Extract the [X, Y] coordinate from the center of the cell holding the provided text.  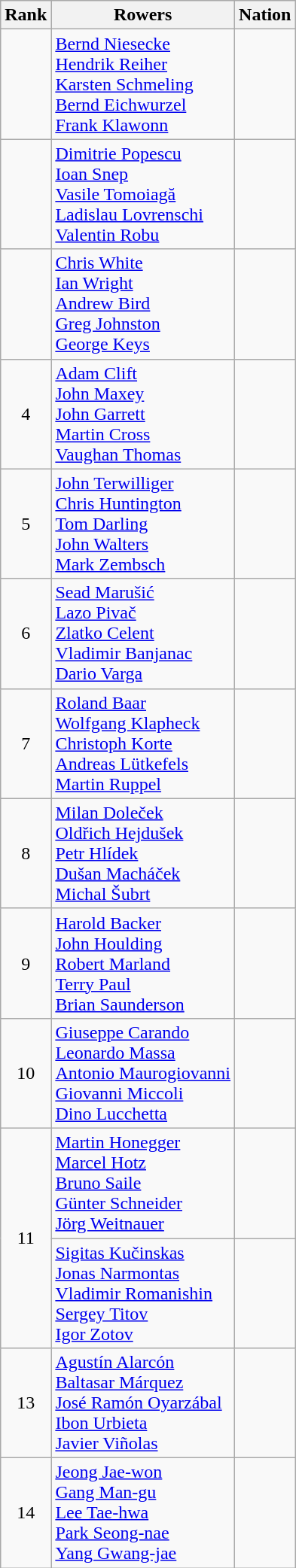
John TerwilligerChris HuntingtonTom DarlingJohn WaltersMark Zembsch [143, 524]
Harold BackerJohn HouldingRobert MarlandTerry PaulBrian Saunderson [143, 963]
5 [26, 524]
10 [26, 1073]
Bernd NieseckeHendrik ReiherKarsten SchmelingBernd EichwurzelFrank Klawonn [143, 84]
13 [26, 1403]
6 [26, 634]
Sigitas KučinskasJonas NarmontasVladimir RomanishinSergey TitovIgor Zotov [143, 1293]
Rowers [143, 15]
Roland BaarWolfgang KlapheckChristoph KorteAndreas LütkefelsMartin Ruppel [143, 743]
Martin HoneggerMarcel HotzBruno SaileGünter SchneiderJörg Weitnauer [143, 1183]
14 [26, 1513]
Jeong Jae-wonGang Man-guLee Tae-hwaPark Seong-naeYang Gwang-jae [143, 1513]
Sead MarušićLazo PivačZlatko CelentVladimir BanjanacDario Varga [143, 634]
8 [26, 853]
Dimitrie PopescuIoan SnepVasile TomoiagăLadislau LovrenschiValentin Robu [143, 194]
11 [26, 1238]
4 [26, 414]
Adam CliftJohn MaxeyJohn GarrettMartin CrossVaughan Thomas [143, 414]
Rank [26, 15]
9 [26, 963]
Nation [265, 15]
Giuseppe CarandoLeonardo MassaAntonio MaurogiovanniGiovanni MiccoliDino Lucchetta [143, 1073]
Agustín AlarcónBaltasar MárquezJosé Ramón OyarzábalIbon UrbietaJavier Viñolas [143, 1403]
Chris WhiteIan WrightAndrew BirdGreg JohnstonGeorge Keys [143, 304]
Milan DolečekOldřich HejdušekPetr HlídekDušan MacháčekMichal Šubrt [143, 853]
7 [26, 743]
